Detect which cell encompasses the target text, then output its (x, y) center coordinate. 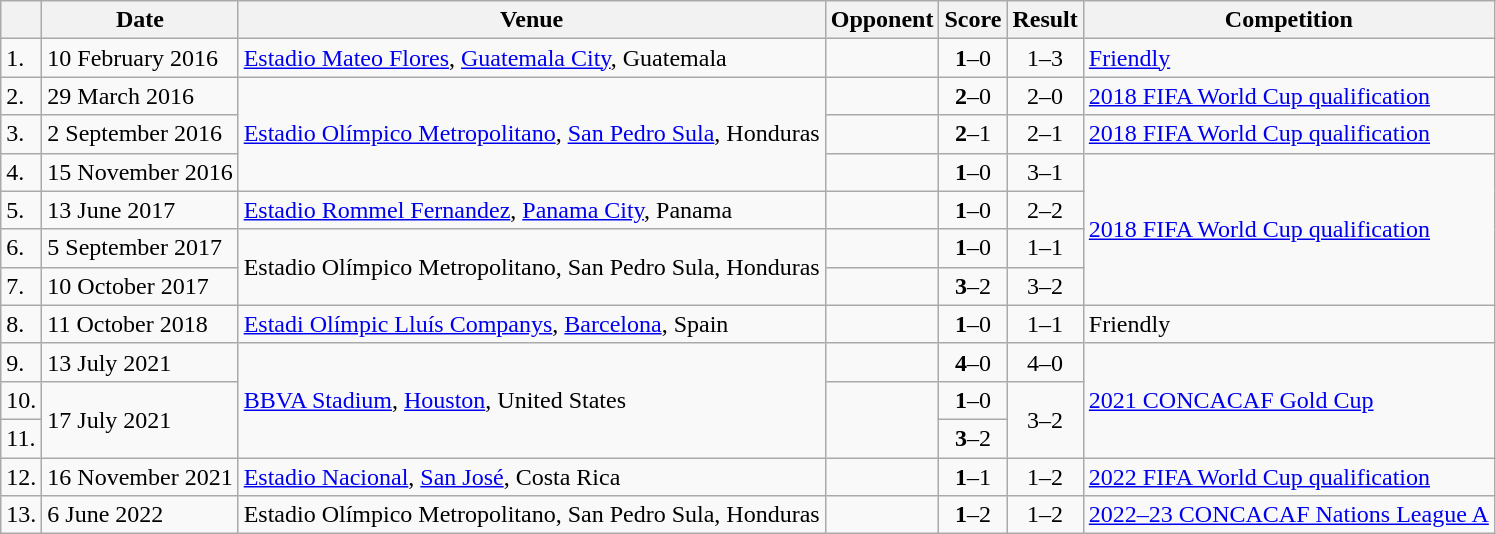
2022 FIFA World Cup qualification (1288, 477)
Estadio Rommel Fernandez, Panama City, Panama (532, 210)
Result (1045, 20)
Estadi Olímpic Lluís Companys, Barcelona, Spain (532, 324)
1. (22, 58)
9. (22, 362)
2021 CONCACAF Gold Cup (1288, 400)
13. (22, 515)
2–2 (1045, 210)
29 March 2016 (140, 96)
16 November 2021 (140, 477)
17 July 2021 (140, 419)
7. (22, 286)
11 October 2018 (140, 324)
12. (22, 477)
13 July 2021 (140, 362)
2. (22, 96)
10 October 2017 (140, 286)
Opponent (882, 20)
11. (22, 438)
1–3 (1045, 58)
5 September 2017 (140, 248)
Score (973, 20)
Estadio Nacional, San José, Costa Rica (532, 477)
13 June 2017 (140, 210)
2022–23 CONCACAF Nations League A (1288, 515)
10. (22, 400)
15 November 2016 (140, 172)
6 June 2022 (140, 515)
5. (22, 210)
3–1 (1045, 172)
Date (140, 20)
6. (22, 248)
4. (22, 172)
BBVA Stadium, Houston, United States (532, 400)
3. (22, 134)
Estadio Mateo Flores, Guatemala City, Guatemala (532, 58)
Competition (1288, 20)
2 September 2016 (140, 134)
10 February 2016 (140, 58)
Venue (532, 20)
8. (22, 324)
